Scan for the cell matching the given text and deliver its (X, Y) coordinate at center. 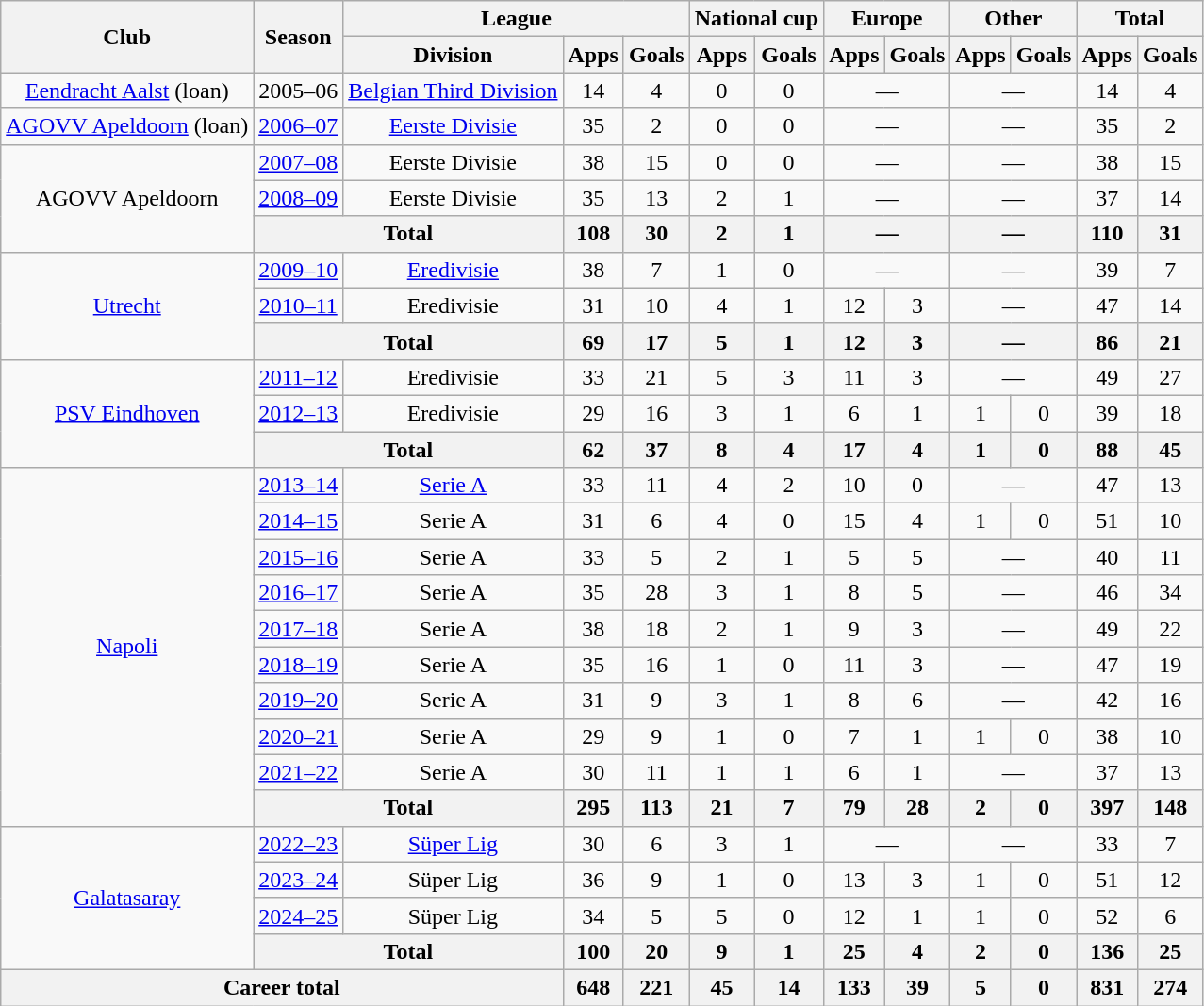
Career total (282, 987)
Utrecht (127, 305)
27 (1170, 377)
42 (1107, 701)
2010–11 (298, 305)
2011–12 (298, 377)
136 (1107, 951)
46 (1107, 593)
148 (1170, 808)
62 (593, 450)
2024–25 (298, 915)
133 (854, 987)
20 (656, 951)
AGOVV Apeldoorn (127, 198)
2006–07 (298, 126)
Napoli (127, 647)
79 (854, 808)
Galatasaray (127, 898)
2021–22 (298, 772)
2016–17 (298, 593)
PSV Eindhoven (127, 413)
2018–19 (298, 665)
League (517, 19)
22 (1170, 629)
2022–23 (298, 844)
2005–06 (298, 91)
88 (1107, 450)
113 (656, 808)
Division (453, 55)
40 (1107, 557)
2015–16 (298, 557)
19 (1170, 665)
Eendracht Aalst (loan) (127, 91)
108 (593, 234)
69 (593, 341)
2014–15 (298, 521)
Other (1014, 19)
86 (1107, 341)
2020–21 (298, 736)
36 (593, 880)
Club (127, 37)
National cup (756, 19)
2009–10 (298, 270)
2007–08 (298, 162)
2023–24 (298, 880)
221 (656, 987)
Europe (887, 19)
295 (593, 808)
274 (1170, 987)
2012–13 (298, 413)
397 (1107, 808)
2013–14 (298, 486)
831 (1107, 987)
648 (593, 987)
52 (1107, 915)
Belgian Third Division (453, 91)
2019–20 (298, 701)
Season (298, 37)
AGOVV Apeldoorn (loan) (127, 126)
2017–18 (298, 629)
2008–09 (298, 198)
110 (1107, 234)
100 (593, 951)
